Extract the [X, Y] coordinate from the center of the cell holding the provided text.  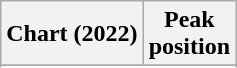
Chart (2022) [72, 34]
Peakposition [189, 34]
